Search for the cell housing the specified text and yield its (x, y) center coordinate. 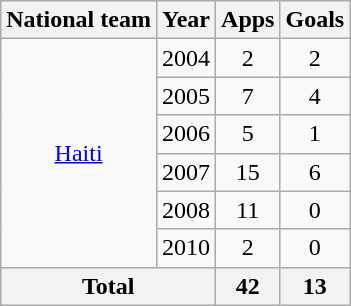
7 (248, 96)
2007 (186, 172)
1 (315, 134)
13 (315, 286)
Apps (248, 20)
2006 (186, 134)
2008 (186, 210)
42 (248, 286)
Haiti (79, 153)
2010 (186, 248)
Year (186, 20)
National team (79, 20)
15 (248, 172)
11 (248, 210)
Goals (315, 20)
2005 (186, 96)
4 (315, 96)
2004 (186, 58)
6 (315, 172)
5 (248, 134)
Total (108, 286)
